Detect which cell encompasses the target text, then output its (x, y) center coordinate. 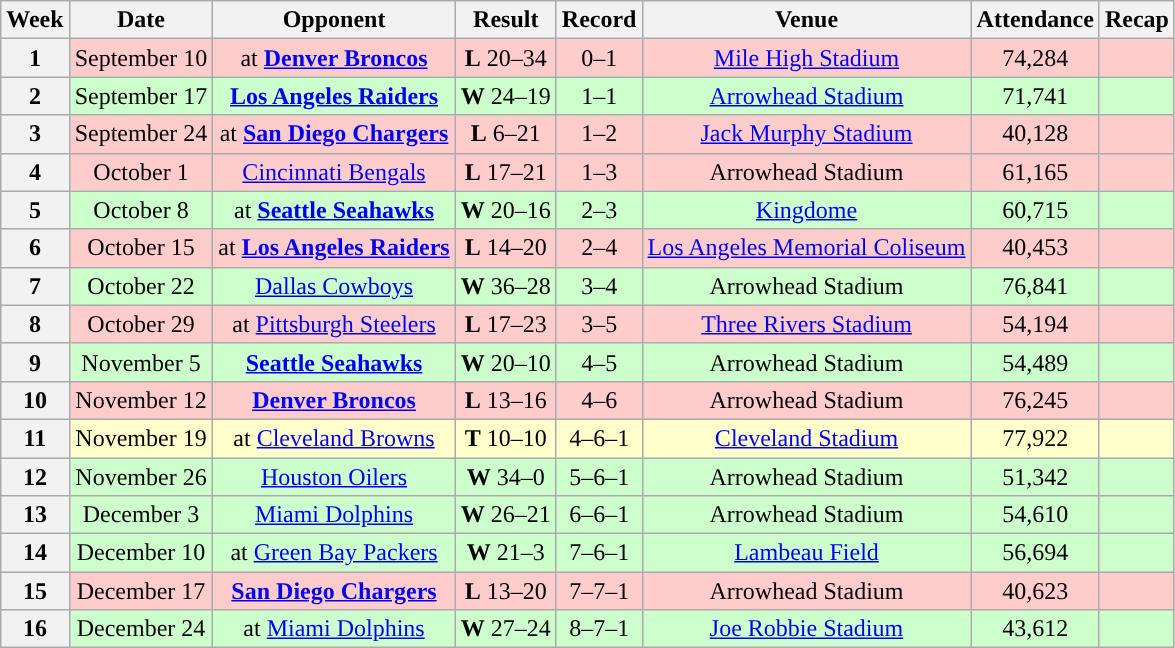
16 (35, 629)
Three Rivers Stadium (806, 324)
October 22 (141, 286)
10 (35, 400)
40,128 (1035, 134)
November 26 (141, 477)
W 27–24 (506, 629)
at San Diego Chargers (334, 134)
at Green Bay Packers (334, 553)
54,489 (1035, 362)
San Diego Chargers (334, 591)
2–3 (599, 210)
43,612 (1035, 629)
W 36–28 (506, 286)
Recap (1136, 20)
Mile High Stadium (806, 58)
at Seattle Seahawks (334, 210)
at Pittsburgh Steelers (334, 324)
W 26–21 (506, 515)
54,610 (1035, 515)
Date (141, 20)
at Los Angeles Raiders (334, 248)
76,841 (1035, 286)
Venue (806, 20)
November 5 (141, 362)
7–6–1 (599, 553)
40,623 (1035, 591)
L 6–21 (506, 134)
T 10–10 (506, 438)
October 15 (141, 248)
8–7–1 (599, 629)
W 21–3 (506, 553)
W 34–0 (506, 477)
7 (35, 286)
November 12 (141, 400)
Lambeau Field (806, 553)
at Cleveland Browns (334, 438)
Record (599, 20)
Cincinnati Bengals (334, 172)
Los Angeles Memorial Coliseum (806, 248)
L 13–20 (506, 591)
15 (35, 591)
14 (35, 553)
December 24 (141, 629)
Kingdome (806, 210)
3–4 (599, 286)
December 10 (141, 553)
September 10 (141, 58)
December 3 (141, 515)
2 (35, 96)
74,284 (1035, 58)
1–3 (599, 172)
5–6–1 (599, 477)
Opponent (334, 20)
8 (35, 324)
54,194 (1035, 324)
76,245 (1035, 400)
W 20–16 (506, 210)
1–2 (599, 134)
9 (35, 362)
Seattle Seahawks (334, 362)
7–7–1 (599, 591)
L 17–21 (506, 172)
Jack Murphy Stadium (806, 134)
October 29 (141, 324)
September 24 (141, 134)
November 19 (141, 438)
Week (35, 20)
L 20–34 (506, 58)
2–4 (599, 248)
Los Angeles Raiders (334, 96)
3–5 (599, 324)
Result (506, 20)
51,342 (1035, 477)
1–1 (599, 96)
40,453 (1035, 248)
56,694 (1035, 553)
L 14–20 (506, 248)
Joe Robbie Stadium (806, 629)
71,741 (1035, 96)
4–5 (599, 362)
Cleveland Stadium (806, 438)
11 (35, 438)
61,165 (1035, 172)
5 (35, 210)
77,922 (1035, 438)
at Miami Dolphins (334, 629)
4–6 (599, 400)
12 (35, 477)
September 17 (141, 96)
Houston Oilers (334, 477)
1 (35, 58)
Denver Broncos (334, 400)
Attendance (1035, 20)
W 24–19 (506, 96)
6–6–1 (599, 515)
60,715 (1035, 210)
October 1 (141, 172)
6 (35, 248)
0–1 (599, 58)
L 13–16 (506, 400)
4 (35, 172)
October 8 (141, 210)
Miami Dolphins (334, 515)
4–6–1 (599, 438)
3 (35, 134)
December 17 (141, 591)
13 (35, 515)
L 17–23 (506, 324)
W 20–10 (506, 362)
Dallas Cowboys (334, 286)
at Denver Broncos (334, 58)
